For the text-containing cell, return its midpoint in [X, Y] coordinate format. 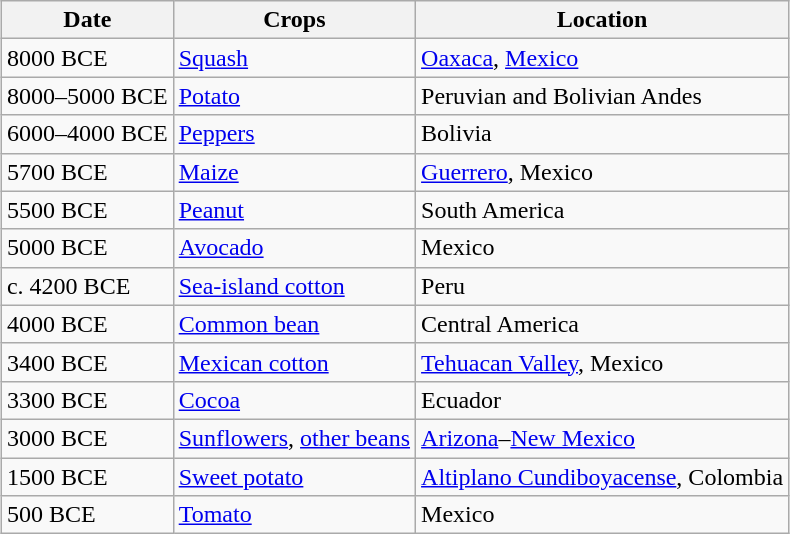
Oaxaca, Mexico [602, 58]
6000–4000 BCE [87, 134]
Common bean [294, 324]
1500 BCE [87, 477]
500 BCE [87, 515]
Sunflowers, other beans [294, 438]
Sweet potato [294, 477]
Tehuacan Valley, Mexico [602, 362]
Cocoa [294, 400]
Squash [294, 58]
Central America [602, 324]
c. 4200 BCE [87, 286]
Tomato [294, 515]
8000 BCE [87, 58]
Date [87, 20]
3300 BCE [87, 400]
Ecuador [602, 400]
Peruvian and Bolivian Andes [602, 96]
Altiplano Cundiboyacense, Colombia [602, 477]
Arizona–New Mexico [602, 438]
5000 BCE [87, 248]
3400 BCE [87, 362]
Peppers [294, 134]
Bolivia [602, 134]
Location [602, 20]
Guerrero, Mexico [602, 172]
4000 BCE [87, 324]
5500 BCE [87, 210]
Mexican cotton [294, 362]
5700 BCE [87, 172]
Peanut [294, 210]
South America [602, 210]
Peru [602, 286]
Crops [294, 20]
Maize [294, 172]
Sea-island cotton [294, 286]
3000 BCE [87, 438]
Potato [294, 96]
8000–5000 BCE [87, 96]
Avocado [294, 248]
